Determine the (x, y) coordinate at the center of the cell enclosing the given text.  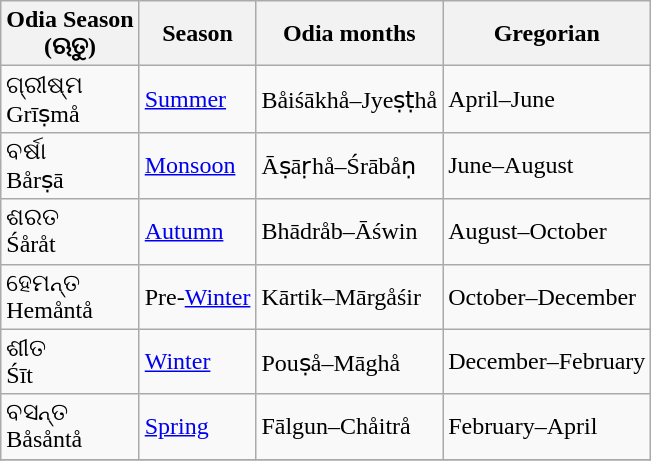
Gregorian (547, 34)
ହେମନ୍ତHemåntå (70, 296)
Odia months (350, 34)
Odia Season(ଋତୁ) (70, 34)
June–August (547, 166)
ବର୍ଷାBårṣā (70, 166)
Fālgun–Chåitrå (350, 426)
April–June (547, 100)
October–December (547, 296)
Kārtik–Mārgåśir (350, 296)
Pouṣå–Māghå (350, 362)
Summer (198, 100)
Āṣāṛhå–Śrābåṇ (350, 166)
Monsoon (198, 166)
ବସନ୍ତBåsåntå (70, 426)
Autumn (198, 232)
Winter (198, 362)
ଶରତŚåråt (70, 232)
August–October (547, 232)
Båiśākhå–Jyeṣṭhå (350, 100)
Pre-Winter (198, 296)
February–April (547, 426)
Spring (198, 426)
ଗ୍ରୀଷ୍ମGrīṣmå (70, 100)
December–February (547, 362)
Season (198, 34)
ଶୀତŚīt (70, 362)
Bhādråb–Āświn (350, 232)
